Search for the cell housing the specified text and yield its [x, y] center coordinate. 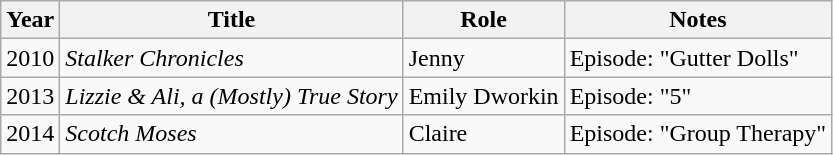
2014 [30, 134]
Jenny [484, 58]
Year [30, 20]
2013 [30, 96]
Role [484, 20]
Lizzie & Ali, a (Mostly) True Story [232, 96]
Notes [698, 20]
Episode: "5" [698, 96]
Emily Dworkin [484, 96]
Episode: "Group Therapy" [698, 134]
Title [232, 20]
Claire [484, 134]
Episode: "Gutter Dolls" [698, 58]
Stalker Chronicles [232, 58]
Scotch Moses [232, 134]
2010 [30, 58]
